Provide the [X, Y] coordinate of the cell's center where the given text is located.  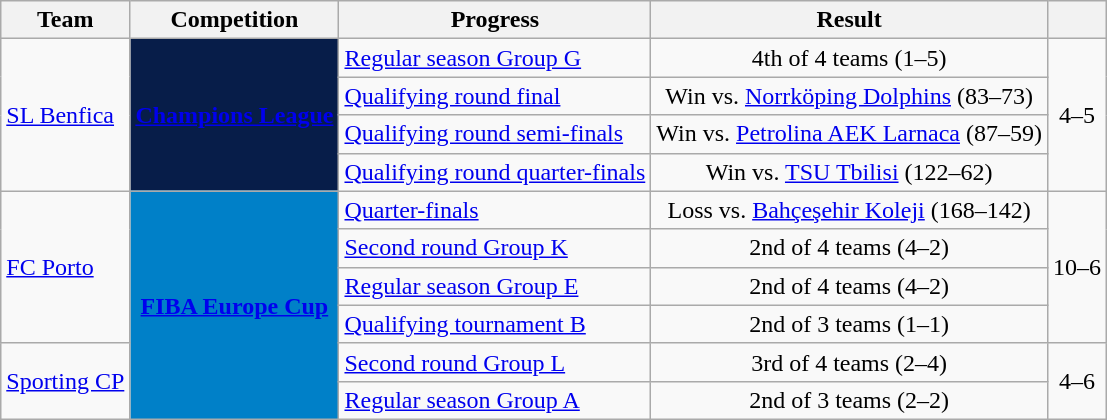
Competition [234, 20]
2nd of 3 teams (1–1) [850, 324]
Quarter-finals [495, 210]
Champions League [234, 115]
FIBA Europe Cup [234, 305]
Win vs. Norrköping Dolphins (83–73) [850, 96]
Win vs. Petrolina AEK Larnaca (87–59) [850, 134]
Qualifying round semi-finals [495, 134]
Result [850, 20]
Sporting CP [66, 381]
SL Benfica [66, 115]
3rd of 4 teams (2–4) [850, 362]
Second round Group K [495, 248]
Regular season Group E [495, 286]
4th of 4 teams (1–5) [850, 58]
Loss vs. Bahçeşehir Koleji (168–142) [850, 210]
Regular season Group G [495, 58]
2nd of 3 teams (2–2) [850, 400]
4–5 [1076, 115]
FC Porto [66, 267]
Team [66, 20]
Regular season Group A [495, 400]
4–6 [1076, 381]
Qualifying tournament B [495, 324]
Progress [495, 20]
Qualifying round quarter-finals [495, 172]
Qualifying round final [495, 96]
Second round Group L [495, 362]
10–6 [1076, 267]
Win vs. TSU Tbilisi (122–62) [850, 172]
